Locate the cell with the specified text and output its (x, y) center coordinate. 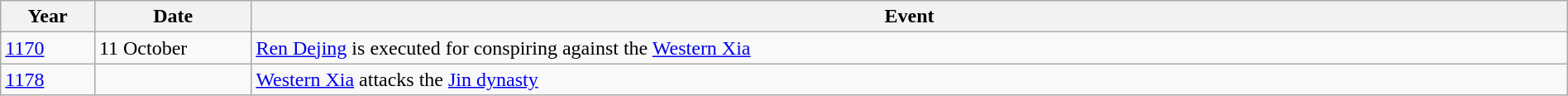
11 October (172, 48)
Year (48, 17)
Event (910, 17)
Ren Dejing is executed for conspiring against the Western Xia (910, 48)
1170 (48, 48)
Date (172, 17)
Western Xia attacks the Jin dynasty (910, 79)
1178 (48, 79)
